Search for the cell housing the specified text and yield its [x, y] center coordinate. 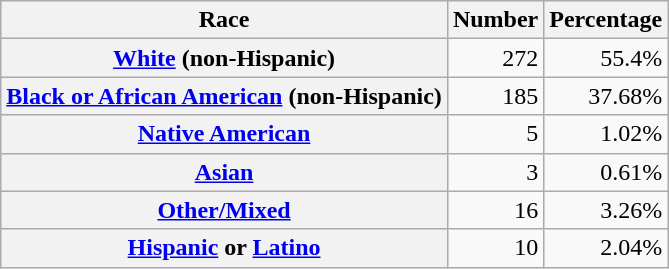
Hispanic or Latino [224, 248]
White (non-Hispanic) [224, 58]
272 [495, 58]
Native American [224, 134]
5 [495, 134]
2.04% [606, 248]
Number [495, 20]
55.4% [606, 58]
Asian [224, 172]
3.26% [606, 210]
0.61% [606, 172]
10 [495, 248]
Race [224, 20]
Other/Mixed [224, 210]
Black or African American (non-Hispanic) [224, 96]
37.68% [606, 96]
3 [495, 172]
Percentage [606, 20]
185 [495, 96]
1.02% [606, 134]
16 [495, 210]
